Scan for the cell matching the given text and deliver its [x, y] coordinate at center. 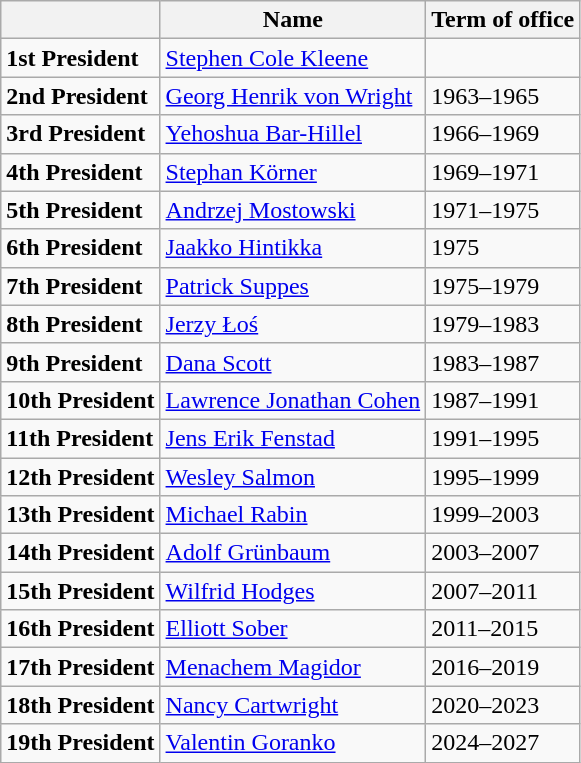
9th President [80, 362]
1963–1965 [503, 96]
Stephen Cole Kleene [293, 58]
Georg Henrik von Wright [293, 96]
1969–1971 [503, 172]
Name [293, 20]
2007–2011 [503, 591]
Valentin Goranko [293, 743]
Adolf Grünbaum [293, 553]
Term of office [503, 20]
2003–2007 [503, 553]
8th President [80, 324]
Wilfrid Hodges [293, 591]
3rd President [80, 134]
2016–2019 [503, 667]
Yehoshua Bar-Hillel [293, 134]
1971–1975 [503, 210]
1975–1979 [503, 286]
2011–2015 [503, 629]
Elliott Sober [293, 629]
Jaakko Hintikka [293, 248]
1999–2003 [503, 515]
11th President [80, 438]
14th President [80, 553]
Andrzej Mostowski [293, 210]
19th President [80, 743]
2nd President [80, 96]
6th President [80, 248]
Patrick Suppes [293, 286]
17th President [80, 667]
Jerzy Łoś [293, 324]
Menachem Magidor [293, 667]
5th President [80, 210]
Dana Scott [293, 362]
4th President [80, 172]
2024–2027 [503, 743]
1966–1969 [503, 134]
7th President [80, 286]
16th President [80, 629]
1st President [80, 58]
10th President [80, 400]
Lawrence Jonathan Cohen [293, 400]
2020–2023 [503, 705]
Wesley Salmon [293, 477]
12th President [80, 477]
1987–1991 [503, 400]
1975 [503, 248]
Nancy Cartwright [293, 705]
1995–1999 [503, 477]
Michael Rabin [293, 515]
Stephan Körner [293, 172]
1991–1995 [503, 438]
Jens Erik Fenstad [293, 438]
15th President [80, 591]
13th President [80, 515]
18th President [80, 705]
1979–1983 [503, 324]
1983–1987 [503, 362]
